Find where the given text appears and provide that cell's center as (x, y) coordinate. 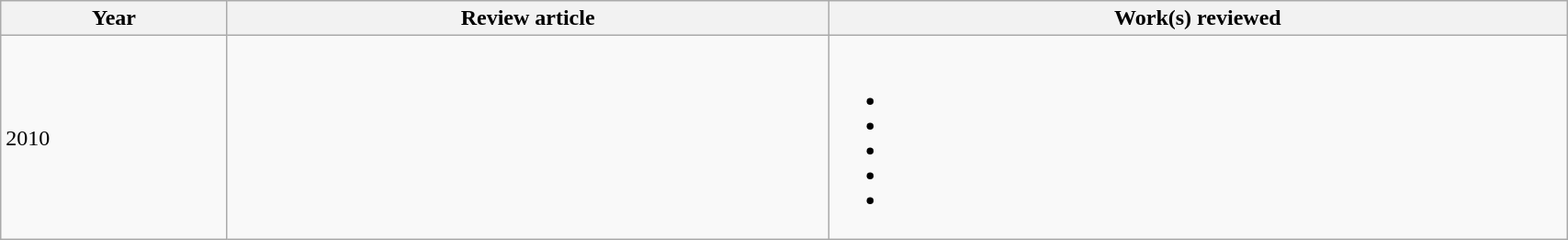
Review article (527, 18)
2010 (114, 138)
Year (114, 18)
Work(s) reviewed (1198, 18)
